Capture the cell that displays the provided text and extract its [x, y] central coordinate. 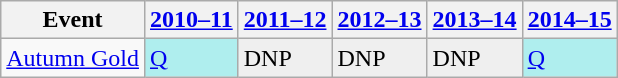
2011–12 [285, 20]
2013–14 [474, 20]
2012–13 [380, 20]
2010–11 [191, 20]
2014–15 [570, 20]
Event [73, 20]
Autumn Gold [73, 58]
